Return the (X, Y) coordinate for the center point of the cell that contains the specified text.  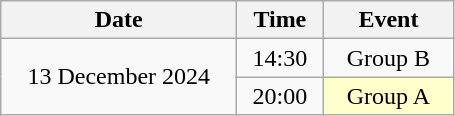
14:30 (280, 58)
Time (280, 20)
Group B (388, 58)
Group A (388, 96)
13 December 2024 (119, 77)
Date (119, 20)
Event (388, 20)
20:00 (280, 96)
